Determine the [X, Y] coordinate at the center of the cell enclosing the given text.  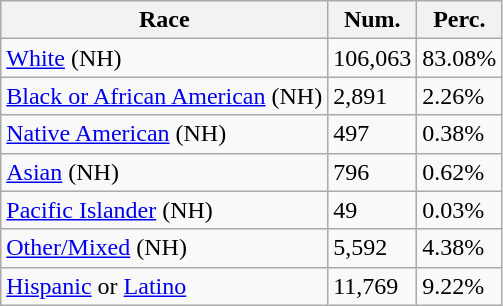
497 [372, 134]
Native American (NH) [164, 134]
106,063 [372, 58]
Race [164, 20]
Other/Mixed (NH) [164, 248]
Asian (NH) [164, 172]
4.38% [460, 248]
2,891 [372, 96]
White (NH) [164, 58]
Black or African American (NH) [164, 96]
0.03% [460, 210]
Perc. [460, 20]
5,592 [372, 248]
11,769 [372, 286]
2.26% [460, 96]
Hispanic or Latino [164, 286]
9.22% [460, 286]
0.62% [460, 172]
83.08% [460, 58]
Num. [372, 20]
796 [372, 172]
49 [372, 210]
Pacific Islander (NH) [164, 210]
0.38% [460, 134]
